Return (x, y) of the center of cell containing provided text 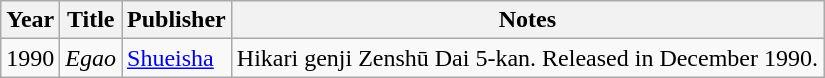
Egao (91, 58)
Title (91, 20)
Shueisha (177, 58)
Hikari genji Zenshū Dai 5-kan. Released in December 1990. (527, 58)
Year (30, 20)
Notes (527, 20)
Publisher (177, 20)
1990 (30, 58)
